Locate the cell with the specified text and output its (X, Y) center coordinate. 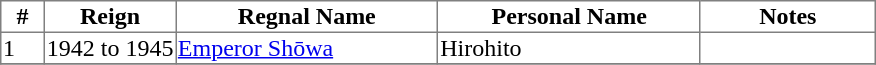
Notes (788, 17)
1942 to 1945 (110, 48)
Hirohito (569, 48)
1 (23, 48)
Personal Name (569, 17)
Reign (110, 17)
Regnal Name (307, 17)
Emperor Shōwa (307, 48)
# (23, 17)
